Extract the [x, y] coordinate from the center of the cell holding the provided text.  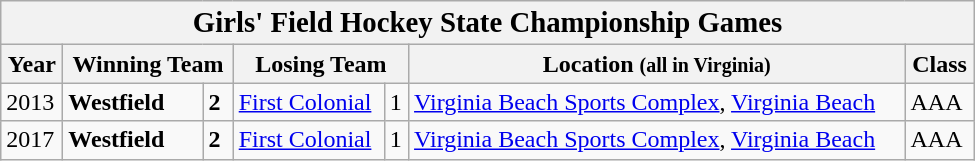
Class [940, 64]
Year [32, 64]
2013 [32, 102]
Girls' Field Hockey State Championship Games [488, 23]
Losing Team [320, 64]
Winning Team [148, 64]
2017 [32, 140]
Location (all in Virginia) [657, 64]
